Find where the given text appears and provide that cell's center as (X, Y) coordinate. 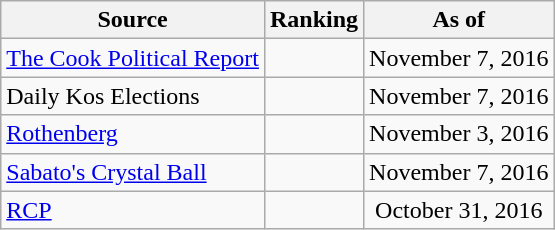
RCP (133, 210)
Source (133, 20)
Ranking (314, 20)
October 31, 2016 (459, 210)
Rothenberg (133, 134)
November 3, 2016 (459, 134)
The Cook Political Report (133, 58)
Daily Kos Elections (133, 96)
As of (459, 20)
Sabato's Crystal Ball (133, 172)
